Capture the cell that displays the provided text and extract its (X, Y) central coordinate. 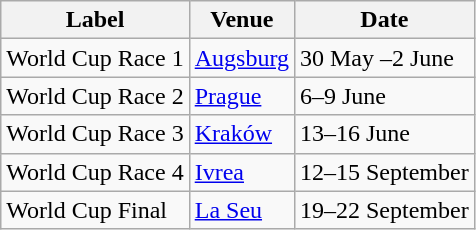
6–9 June (384, 96)
12–15 September (384, 172)
Prague (242, 96)
World Cup Race 4 (95, 172)
World Cup Race 2 (95, 96)
Date (384, 20)
Label (95, 20)
La Seu (242, 210)
World Cup Race 1 (95, 58)
Augsburg (242, 58)
13–16 June (384, 134)
19–22 September (384, 210)
Ivrea (242, 172)
30 May –2 June (384, 58)
Kraków (242, 134)
World Cup Race 3 (95, 134)
World Cup Final (95, 210)
Venue (242, 20)
